Locate the cell with the specified text and output its [x, y] center coordinate. 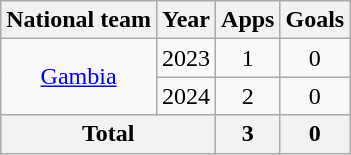
Apps [248, 20]
2024 [186, 96]
3 [248, 134]
1 [248, 58]
Gambia [79, 77]
2 [248, 96]
National team [79, 20]
2023 [186, 58]
Total [108, 134]
Goals [315, 20]
Year [186, 20]
